Return [X, Y] of the center of cell containing provided text 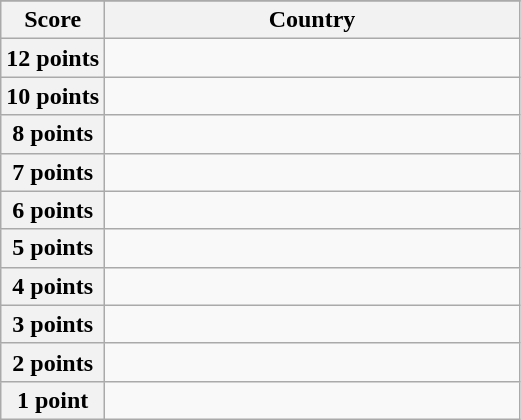
8 points [53, 134]
6 points [53, 210]
7 points [53, 172]
1 point [53, 400]
Country [312, 20]
Score [53, 20]
12 points [53, 58]
2 points [53, 362]
4 points [53, 286]
3 points [53, 324]
5 points [53, 248]
10 points [53, 96]
